Locate the cell with the specified text and output its (x, y) center coordinate. 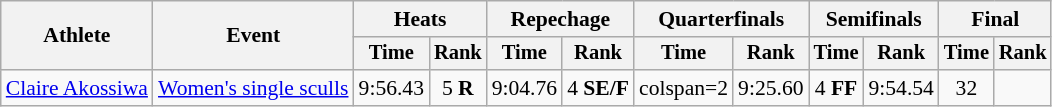
9:56.43 (392, 88)
9:04.76 (524, 88)
9:25.60 (770, 88)
Athlete (77, 36)
5 R (458, 88)
32 (966, 88)
Repechage (560, 19)
Heats (420, 19)
colspan=2 (684, 88)
Quarterfinals (722, 19)
9:54.54 (900, 88)
4 FF (836, 88)
4 SE/F (598, 88)
Semifinals (874, 19)
Claire Akossiwa (77, 88)
Final (995, 19)
Event (254, 36)
Women's single sculls (254, 88)
